Find where the given text appears and provide that cell's center as (X, Y) coordinate. 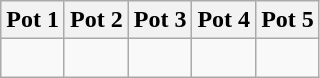
Pot 5 (288, 20)
Pot 4 (224, 20)
Pot 2 (96, 20)
Pot 3 (160, 20)
Pot 1 (33, 20)
